Detect which cell encompasses the target text, then output its [X, Y] center coordinate. 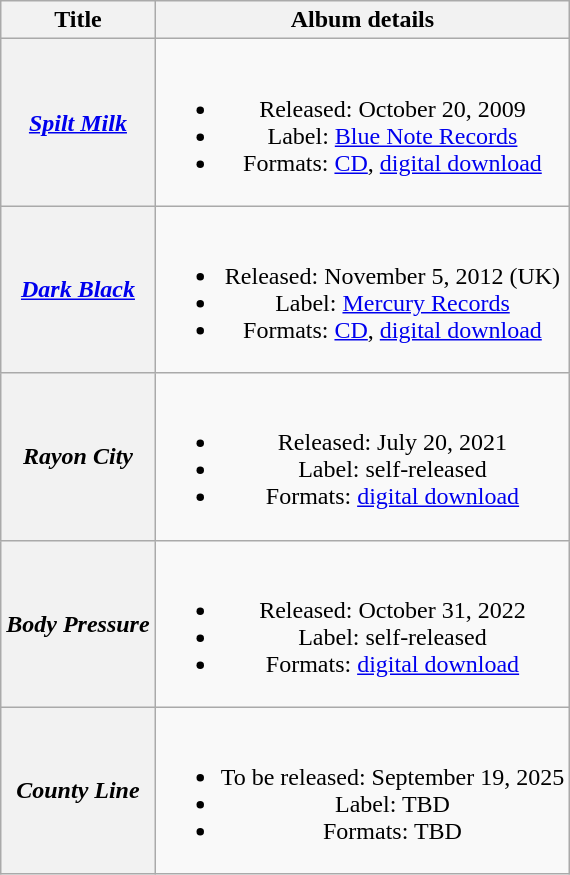
Spilt Milk [78, 122]
Released: July 20, 2021Label: self-releasedFormats: digital download [362, 456]
Released: November 5, 2012 (UK)Label: Mercury RecordsFormats: CD, digital download [362, 290]
Title [78, 20]
Released: October 31, 2022Label: self-releasedFormats: digital download [362, 624]
Rayon City [78, 456]
Album details [362, 20]
Dark Black [78, 290]
County Line [78, 790]
To be released: September 19, 2025Label: TBDFormats: TBD [362, 790]
Body Pressure [78, 624]
Released: October 20, 2009Label: Blue Note RecordsFormats: CD, digital download [362, 122]
